Output the (X, Y) coordinate of the center of the cell containing the given text.  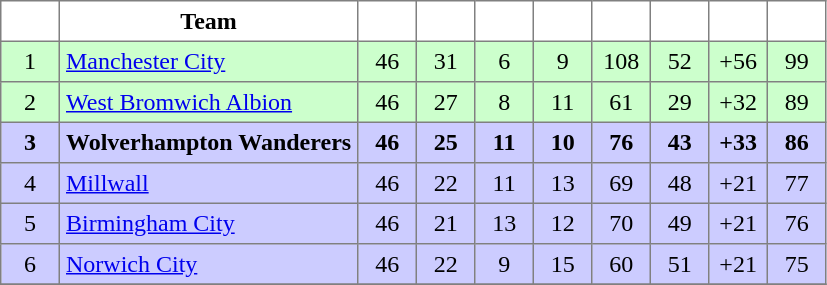
89 (796, 102)
99 (796, 61)
108 (621, 61)
Birmingham City (208, 223)
2 (30, 102)
75 (796, 264)
25 (445, 142)
4 (30, 183)
60 (621, 264)
31 (445, 61)
+56 (738, 61)
+33 (738, 142)
49 (679, 223)
48 (679, 183)
3 (30, 142)
Manchester City (208, 61)
Team (208, 21)
21 (445, 223)
15 (562, 264)
52 (679, 61)
69 (621, 183)
Millwall (208, 183)
Wolverhampton Wanderers (208, 142)
27 (445, 102)
77 (796, 183)
1 (30, 61)
43 (679, 142)
+32 (738, 102)
51 (679, 264)
10 (562, 142)
Norwich City (208, 264)
86 (796, 142)
5 (30, 223)
70 (621, 223)
West Bromwich Albion (208, 102)
8 (504, 102)
61 (621, 102)
12 (562, 223)
29 (679, 102)
